Identify which cell holds the provided text, then report its [x, y] central coordinate. 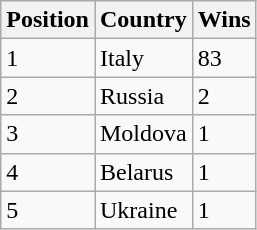
5 [48, 210]
4 [48, 172]
83 [224, 58]
Moldova [143, 134]
Italy [143, 58]
Country [143, 20]
Ukraine [143, 210]
3 [48, 134]
Wins [224, 20]
Russia [143, 96]
Position [48, 20]
Belarus [143, 172]
